For the text-containing cell, return its midpoint in (X, Y) coordinate format. 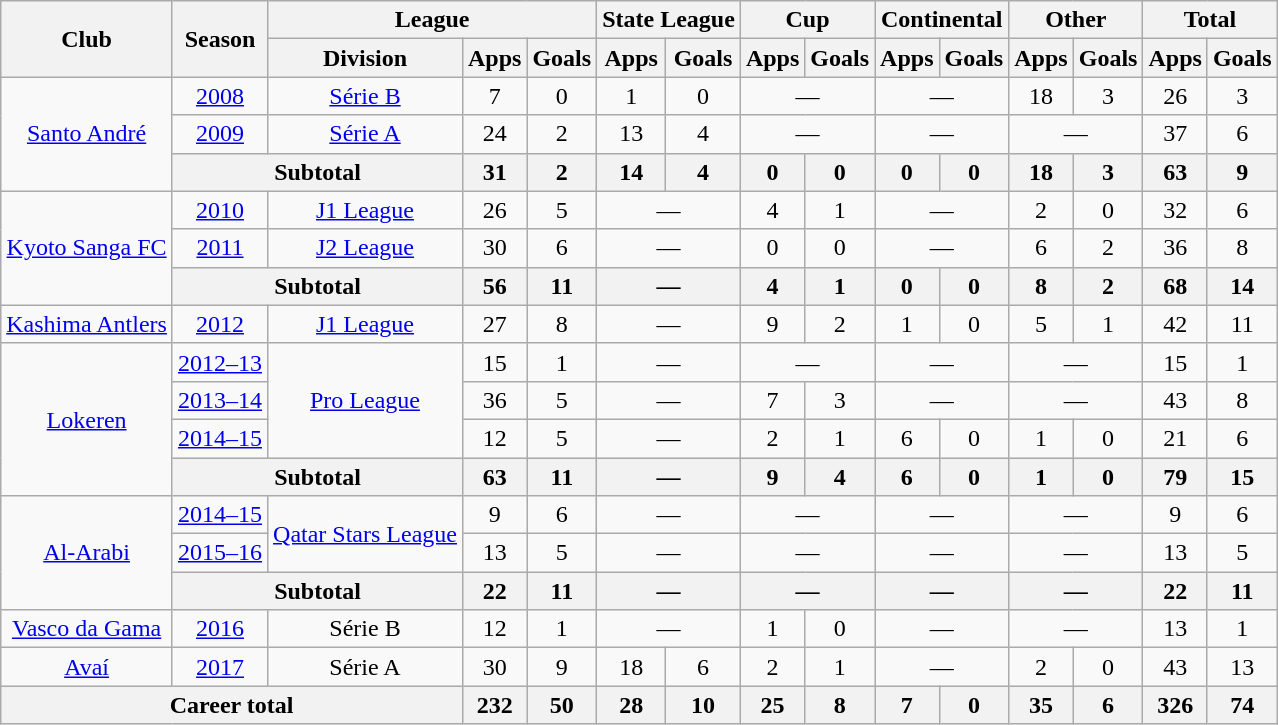
Pro League (366, 400)
2012–13 (220, 362)
League (432, 20)
56 (494, 286)
2015–16 (220, 553)
25 (772, 705)
232 (494, 705)
Qatar Stars League (366, 534)
2011 (220, 248)
Career total (232, 705)
Santo André (87, 134)
2009 (220, 134)
2013–14 (220, 400)
31 (494, 172)
37 (1175, 134)
74 (1242, 705)
Total (1210, 20)
24 (494, 134)
79 (1175, 477)
Al-Arabi (87, 553)
50 (562, 705)
Club (87, 39)
2010 (220, 210)
32 (1175, 210)
27 (494, 324)
Other (1076, 20)
42 (1175, 324)
2008 (220, 96)
28 (632, 705)
Division (366, 58)
Continental (942, 20)
2016 (220, 629)
Cup (807, 20)
Kyoto Sanga FC (87, 248)
Kashima Antlers (87, 324)
21 (1175, 438)
Avaí (87, 667)
Lokeren (87, 419)
35 (1041, 705)
State League (669, 20)
J2 League (366, 248)
Vasco da Gama (87, 629)
68 (1175, 286)
10 (704, 705)
2017 (220, 667)
326 (1175, 705)
Season (220, 39)
2012 (220, 324)
